Return the [x, y] coordinate for the center point of the cell that contains the specified text.  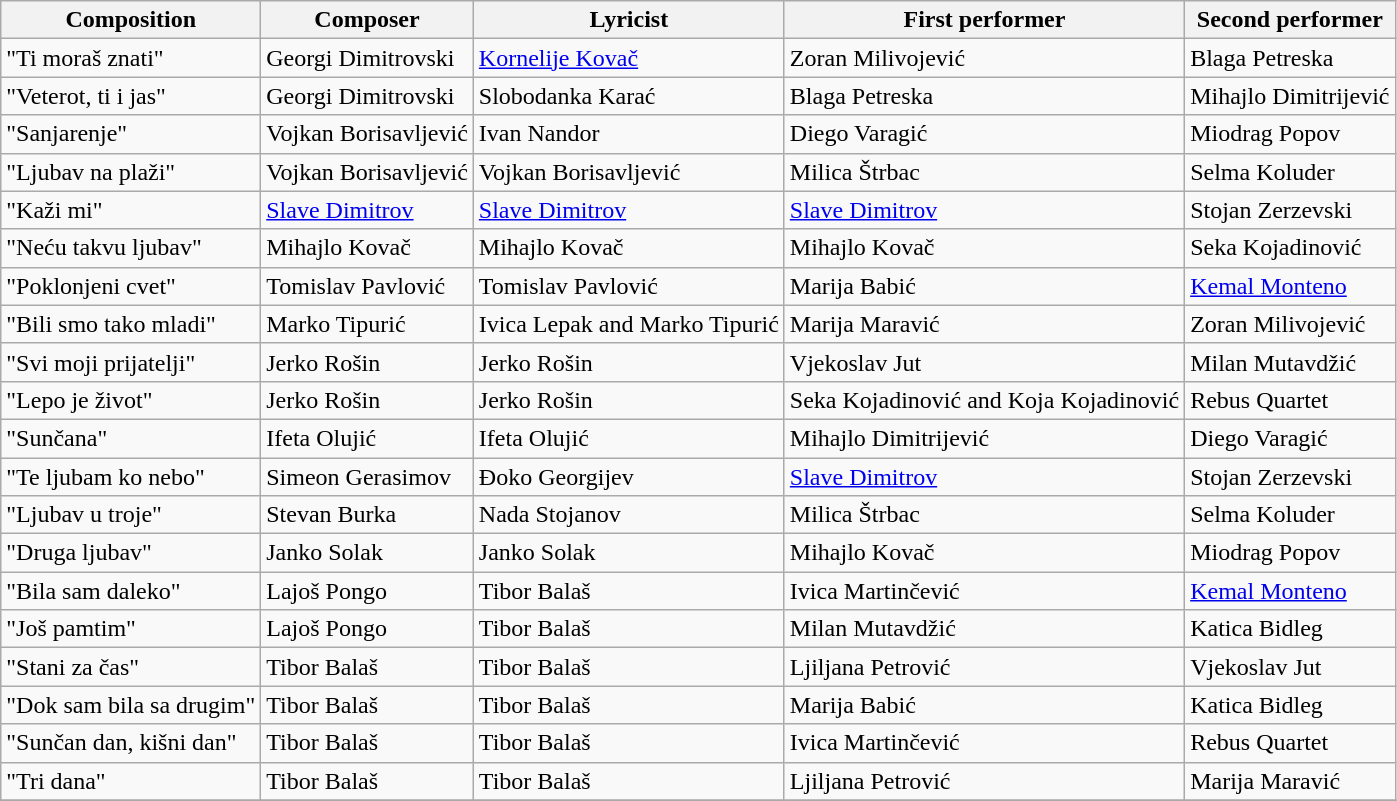
Seka Kojadinović and Koja Kojadinović [984, 400]
"Dok sam bila sa drugim" [131, 705]
"Te ljubam ko nebo" [131, 477]
First performer [984, 20]
"Sunčan dan, kišni dan" [131, 743]
Simeon Gerasimov [368, 477]
Marko Tipurić [368, 324]
Lyricist [628, 20]
"Druga ljubav" [131, 553]
"Bila sam daleko" [131, 591]
Slobodanka Karać [628, 96]
"Neću takvu ljubav" [131, 248]
"Poklonjeni cvet" [131, 286]
Second performer [1290, 20]
Composer [368, 20]
"Veterot, ti i jas" [131, 96]
"Lepo je život" [131, 400]
Stevan Burka [368, 515]
"Ti moraš znati" [131, 58]
Kornelije Kovač [628, 58]
"Bili smo tako mladi" [131, 324]
Nada Stojanov [628, 515]
"Stani za čas" [131, 667]
"Tri dana" [131, 781]
"Ljubav na plaži" [131, 172]
"Ljubav u troje" [131, 515]
Composition [131, 20]
"Još pamtim" [131, 629]
Ivan Nandor [628, 134]
"Svi moji prijatelji" [131, 362]
"Sunčana" [131, 438]
Ivica Lepak and Marko Tipurić [628, 324]
Đoko Georgijev [628, 477]
"Kaži mi" [131, 210]
"Sanjarenje" [131, 134]
Seka Kojadinović [1290, 248]
